From the cell containing the given text, extract its center point as (x, y) coordinate. 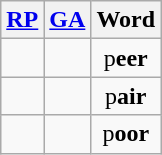
GA (68, 20)
pair (126, 96)
RP (22, 20)
poor (126, 134)
peer (126, 58)
Word (126, 20)
